Determine the [x, y] coordinate at the center of the cell enclosing the given text.  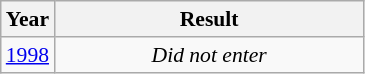
Year [28, 19]
Result [209, 19]
1998 [28, 55]
Did not enter [209, 55]
